From the cell containing the given text, extract its center point as (X, Y) coordinate. 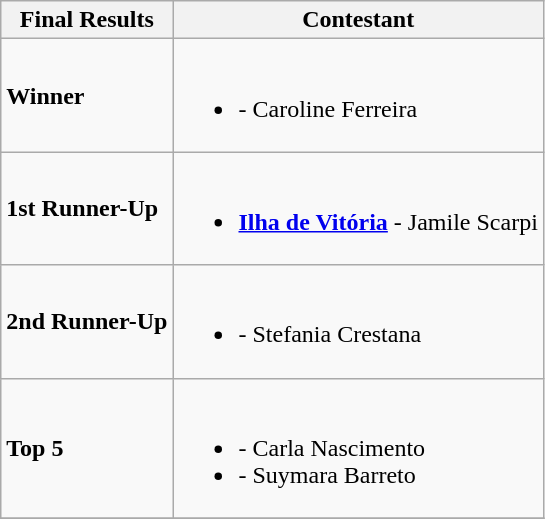
Winner (87, 96)
- Stefania Crestana (358, 322)
Final Results (87, 20)
Contestant (358, 20)
2nd Runner-Up (87, 322)
1st Runner-Up (87, 208)
- Caroline Ferreira (358, 96)
Top 5 (87, 448)
Ilha de Vitória - Jamile Scarpi (358, 208)
- Carla Nascimento - Suymara Barreto (358, 448)
